Return (X, Y) of the center of cell containing provided text 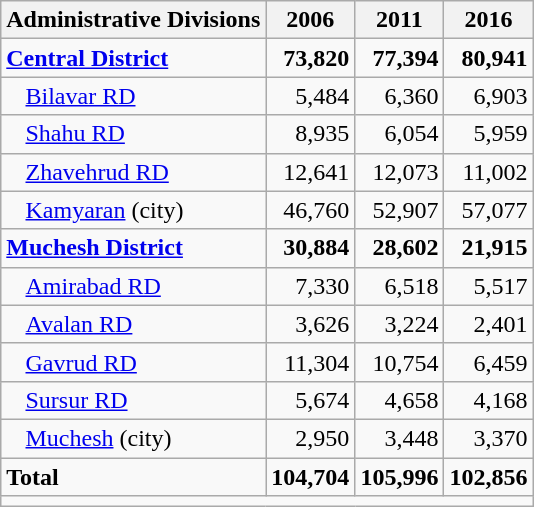
6,054 (400, 134)
2016 (488, 20)
5,517 (488, 286)
6,360 (400, 96)
52,907 (400, 210)
2006 (310, 20)
Sursur RD (134, 400)
Total (134, 477)
21,915 (488, 248)
Zhavehrud RD (134, 172)
Amirabad RD (134, 286)
12,073 (400, 172)
46,760 (310, 210)
5,484 (310, 96)
4,168 (488, 400)
6,518 (400, 286)
73,820 (310, 58)
8,935 (310, 134)
5,959 (488, 134)
5,674 (310, 400)
4,658 (400, 400)
2,950 (310, 438)
104,704 (310, 477)
3,224 (400, 324)
Muchesh District (134, 248)
Bilavar RD (134, 96)
6,459 (488, 362)
102,856 (488, 477)
3,626 (310, 324)
2,401 (488, 324)
57,077 (488, 210)
6,903 (488, 96)
30,884 (310, 248)
11,304 (310, 362)
Central District (134, 58)
10,754 (400, 362)
7,330 (310, 286)
28,602 (400, 248)
2011 (400, 20)
77,394 (400, 58)
Kamyaran (city) (134, 210)
12,641 (310, 172)
80,941 (488, 58)
Avalan RD (134, 324)
Gavrud RD (134, 362)
3,370 (488, 438)
3,448 (400, 438)
Shahu RD (134, 134)
Administrative Divisions (134, 20)
Muchesh (city) (134, 438)
105,996 (400, 477)
11,002 (488, 172)
